Locate the cell with the specified text and output its [x, y] center coordinate. 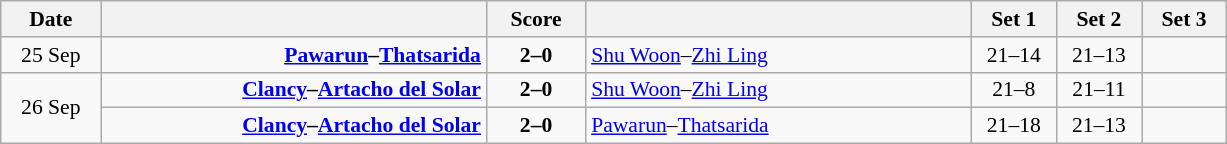
Date [51, 19]
21–11 [1098, 90]
Score [536, 19]
21–14 [1014, 55]
25 Sep [51, 55]
Set 2 [1098, 19]
Set 3 [1184, 19]
Set 1 [1014, 19]
26 Sep [51, 108]
21–18 [1014, 126]
21–8 [1014, 90]
